Scan for the cell matching the given text and deliver its (x, y) coordinate at center. 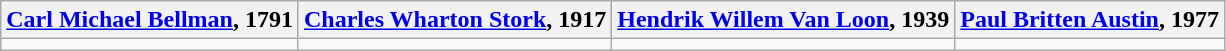
Carl Michael Bellman, 1791 (150, 20)
Charles Wharton Stork, 1917 (454, 20)
Hendrik Willem Van Loon, 1939 (784, 20)
Paul Britten Austin, 1977 (1090, 20)
